Determine the (X, Y) coordinate at the center of the cell enclosing the given text.  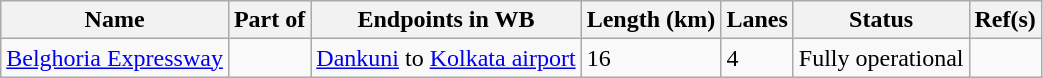
Status (881, 20)
Part of (269, 20)
Length (km) (651, 20)
Fully operational (881, 58)
Belghoria Expressway (115, 58)
Name (115, 20)
Lanes (757, 20)
Endpoints in WB (446, 20)
16 (651, 58)
Ref(s) (1005, 20)
Dankuni to Kolkata airport (446, 58)
4 (757, 58)
